Search for the cell housing the specified text and yield its (x, y) center coordinate. 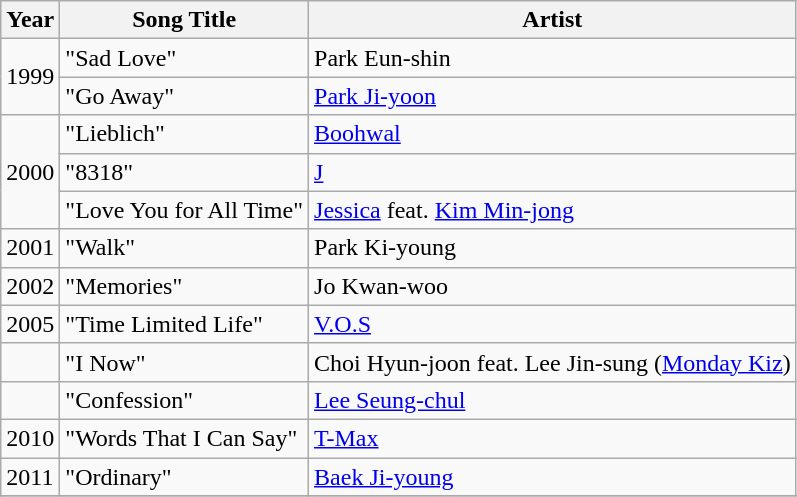
2005 (30, 324)
"8318" (184, 172)
2002 (30, 286)
"Memories" (184, 286)
Baek Ji-young (553, 477)
"Words That I Can Say" (184, 438)
2000 (30, 172)
J (553, 172)
V.O.S (553, 324)
"Walk" (184, 248)
Park Ki-young (553, 248)
Song Title (184, 20)
2001 (30, 248)
"Love You for All Time" (184, 210)
Park Eun-shin (553, 58)
Year (30, 20)
Artist (553, 20)
1999 (30, 77)
"Confession" (184, 400)
2010 (30, 438)
Boohwal (553, 134)
Lee Seung-chul (553, 400)
"Lieblich" (184, 134)
"I Now" (184, 362)
"Time Limited Life" (184, 324)
Choi Hyun-joon feat. Lee Jin-sung (Monday Kiz) (553, 362)
"Sad Love" (184, 58)
"Go Away" (184, 96)
Jo Kwan-woo (553, 286)
2011 (30, 477)
T-Max (553, 438)
Park Ji-yoon (553, 96)
Jessica feat. Kim Min-jong (553, 210)
"Ordinary" (184, 477)
